Return the [x, y] coordinate for the center point of the cell that contains the specified text.  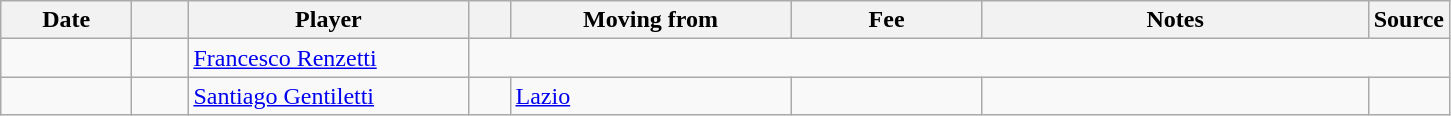
Source [1408, 20]
Notes [1175, 20]
Player [328, 20]
Santiago Gentiletti [328, 96]
Moving from [650, 20]
Lazio [650, 96]
Fee [886, 20]
Date [66, 20]
Francesco Renzetti [328, 58]
